Pinpoint the cell where the given text exists, returning its [x, y] midpoint coordinate. 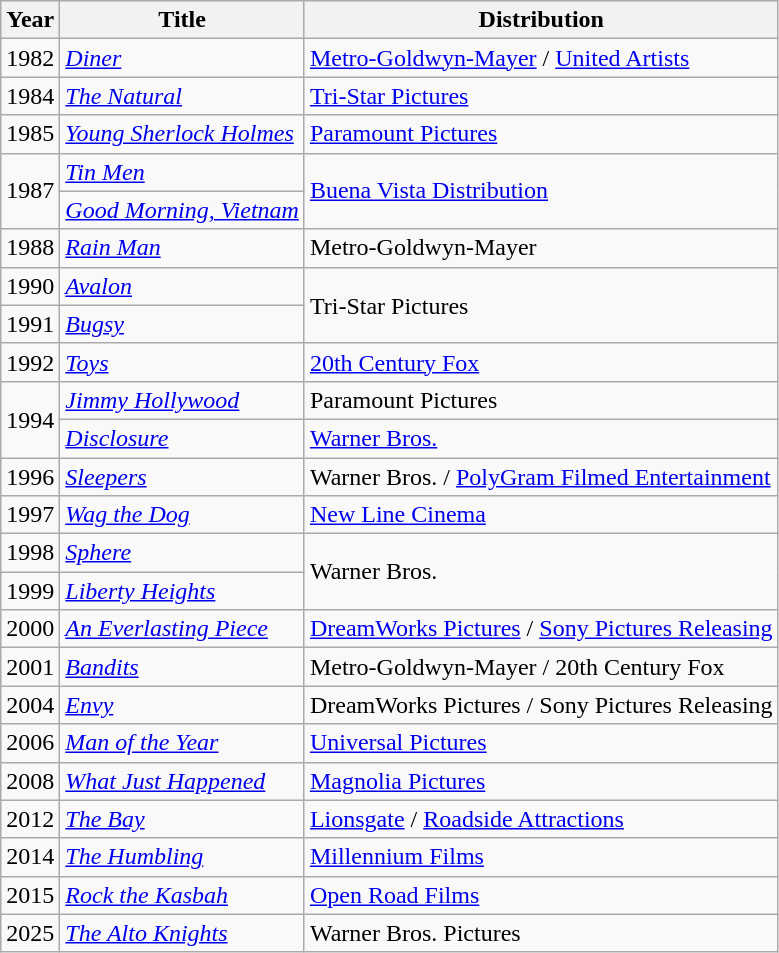
1991 [30, 324]
1994 [30, 419]
2014 [30, 857]
Bugsy [182, 324]
Millennium Films [541, 857]
20th Century Fox [541, 362]
The Humbling [182, 857]
1988 [30, 248]
2001 [30, 667]
Year [30, 20]
Warner Bros. / PolyGram Filmed Entertainment [541, 477]
Rock the Kasbah [182, 895]
What Just Happened [182, 781]
2012 [30, 819]
Wag the Dog [182, 515]
An Everlasting Piece [182, 629]
2000 [30, 629]
Open Road Films [541, 895]
Diner [182, 58]
1996 [30, 477]
Jimmy Hollywood [182, 400]
2006 [30, 743]
Rain Man [182, 248]
Sleepers [182, 477]
Good Morning, Vietnam [182, 210]
Toys [182, 362]
Lionsgate / Roadside Attractions [541, 819]
Metro-Goldwyn-Mayer / 20th Century Fox [541, 667]
Envy [182, 705]
1999 [30, 591]
Young Sherlock Holmes [182, 134]
1998 [30, 553]
Magnolia Pictures [541, 781]
2008 [30, 781]
Warner Bros. Pictures [541, 933]
The Natural [182, 96]
New Line Cinema [541, 515]
Metro-Goldwyn-Mayer / United Artists [541, 58]
Distribution [541, 20]
Title [182, 20]
2025 [30, 933]
Tin Men [182, 172]
The Alto Knights [182, 933]
1992 [30, 362]
Metro-Goldwyn-Mayer [541, 248]
1984 [30, 96]
Man of the Year [182, 743]
2015 [30, 895]
Disclosure [182, 438]
Bandits [182, 667]
1985 [30, 134]
1990 [30, 286]
1987 [30, 191]
1982 [30, 58]
Liberty Heights [182, 591]
The Bay [182, 819]
Buena Vista Distribution [541, 191]
Avalon [182, 286]
1997 [30, 515]
2004 [30, 705]
Sphere [182, 553]
Universal Pictures [541, 743]
